Pinpoint the cell where the given text exists, returning its [x, y] midpoint coordinate. 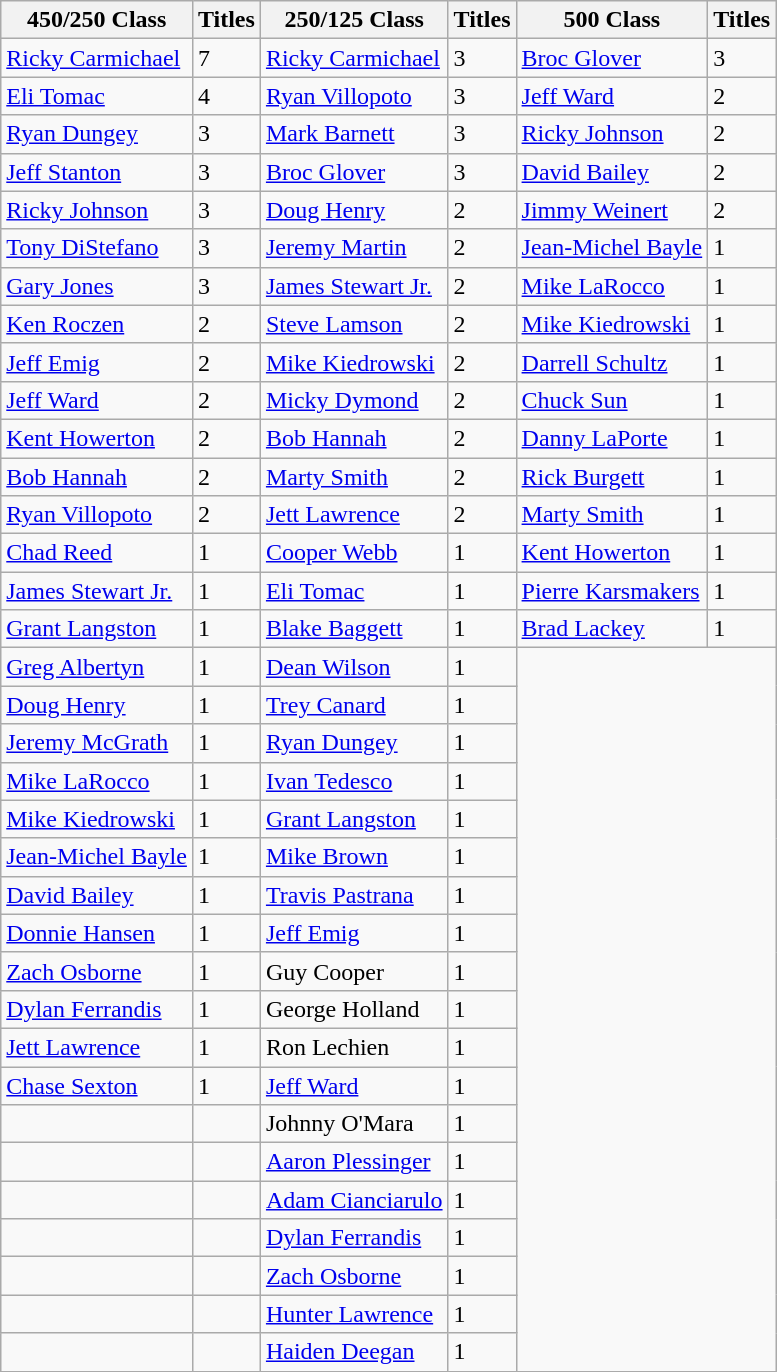
Haiden Deegan [354, 1352]
George Holland [354, 1009]
Micky Dymond [354, 400]
Tony DiStefano [97, 248]
Aaron Plessinger [354, 1162]
4 [226, 96]
Danny LaPorte [612, 438]
Ken Roczen [97, 324]
Chuck Sun [612, 400]
Gary Jones [97, 286]
Jeremy McGrath [97, 743]
Cooper Webb [354, 553]
Jimmy Weinert [612, 210]
Chase Sexton [97, 1085]
Brad Lackey [612, 629]
Adam Cianciarulo [354, 1200]
Greg Albertyn [97, 667]
Darrell Schultz [612, 362]
Mike Brown [354, 857]
Johnny O'Mara [354, 1124]
Ron Lechien [354, 1047]
Mark Barnett [354, 134]
Donnie Hansen [97, 933]
Pierre Karsmakers [612, 591]
Blake Baggett [354, 629]
Hunter Lawrence [354, 1314]
Ivan Tedesco [354, 781]
450/250 Class [97, 20]
250/125 Class [354, 20]
500 Class [612, 20]
Jeremy Martin [354, 248]
7 [226, 58]
Jeff Stanton [97, 172]
Trey Canard [354, 705]
Rick Burgett [612, 477]
Dean Wilson [354, 667]
Guy Cooper [354, 971]
Steve Lamson [354, 324]
Chad Reed [97, 553]
Travis Pastrana [354, 895]
